From the cell containing the given text, extract its center point as [x, y] coordinate. 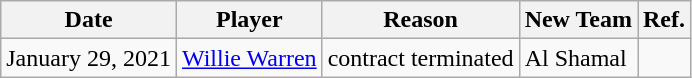
Player [249, 20]
New Team [578, 20]
Al Shamal [578, 58]
Reason [420, 20]
Ref. [664, 20]
Date [89, 20]
contract terminated [420, 58]
Willie Warren [249, 58]
January 29, 2021 [89, 58]
